Capture the cell that displays the provided text and extract its (X, Y) central coordinate. 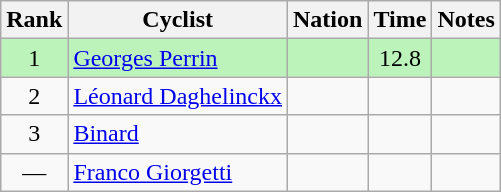
1 (34, 58)
Cyclist (178, 20)
Nation (328, 20)
Rank (34, 20)
— (34, 172)
2 (34, 96)
Notes (466, 20)
12.8 (400, 58)
Léonard Daghelinckx (178, 96)
Binard (178, 134)
Georges Perrin (178, 58)
Time (400, 20)
3 (34, 134)
Franco Giorgetti (178, 172)
